Detect which cell encompasses the target text, then output its (x, y) center coordinate. 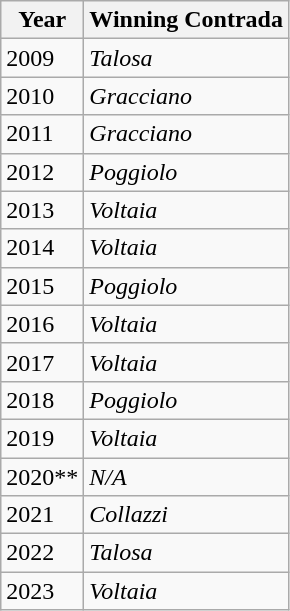
2021 (42, 515)
2009 (42, 58)
2020** (42, 477)
2012 (42, 172)
2011 (42, 134)
Collazzi (186, 515)
2010 (42, 96)
2015 (42, 286)
2016 (42, 324)
2019 (42, 438)
2023 (42, 591)
2014 (42, 248)
2017 (42, 362)
2013 (42, 210)
N/A (186, 477)
Winning Contrada (186, 20)
2022 (42, 553)
2018 (42, 400)
Year (42, 20)
